Return the [x, y] coordinate for the center point of the cell that contains the specified text.  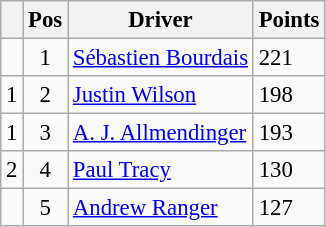
Justin Wilson [161, 95]
5 [46, 208]
Driver [161, 20]
193 [288, 133]
130 [288, 170]
Pos [46, 20]
198 [288, 95]
A. J. Allmendinger [161, 133]
127 [288, 208]
3 [46, 133]
221 [288, 58]
Paul Tracy [161, 170]
Sébastien Bourdais [161, 58]
Andrew Ranger [161, 208]
Points [288, 20]
4 [46, 170]
